Locate the cell with the specified text and output its (X, Y) center coordinate. 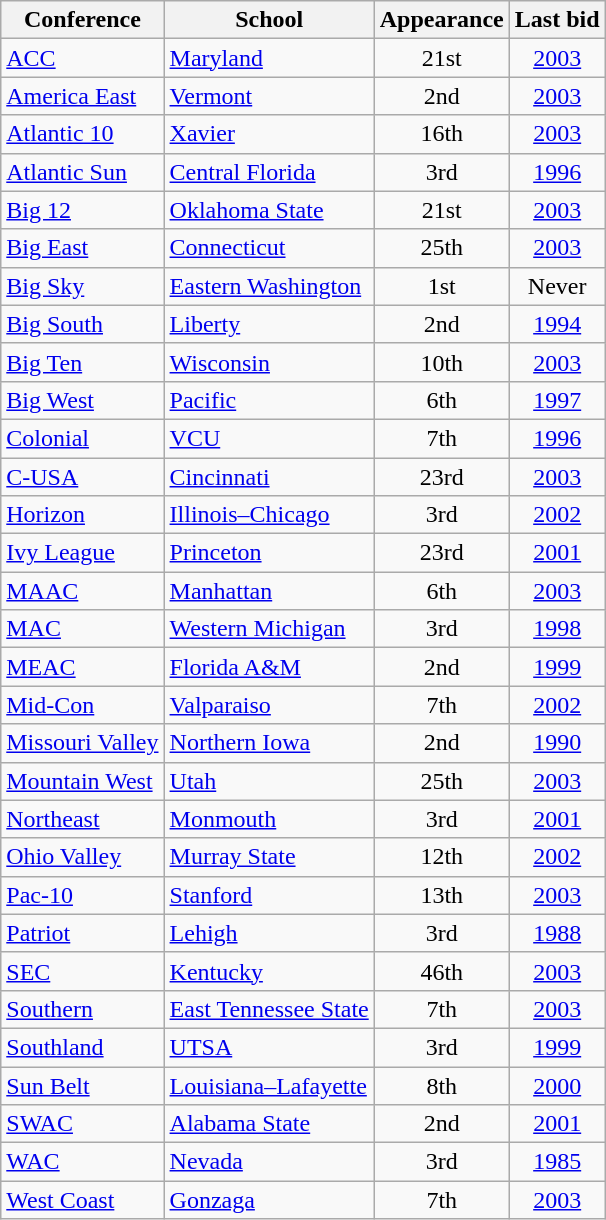
Nevada (269, 1162)
Missouri Valley (82, 743)
Wisconsin (269, 362)
West Coast (82, 1200)
MEAC (82, 667)
Conference (82, 20)
Mountain West (82, 781)
Southern (82, 1009)
8th (442, 1085)
Louisiana–Lafayette (269, 1085)
1st (442, 286)
MAC (82, 629)
Northern Iowa (269, 743)
13th (442, 895)
Eastern Washington (269, 286)
Northeast (82, 819)
Gonzaga (269, 1200)
10th (442, 362)
Big Ten (82, 362)
1994 (557, 324)
SEC (82, 971)
1985 (557, 1162)
Mid-Con (82, 705)
Southland (82, 1047)
Big East (82, 248)
Atlantic Sun (82, 172)
Ivy League (82, 553)
Cincinnati (269, 477)
Big South (82, 324)
East Tennessee State (269, 1009)
Horizon (82, 515)
Illinois–Chicago (269, 515)
12th (442, 857)
1990 (557, 743)
Last bid (557, 20)
1988 (557, 933)
1997 (557, 400)
Vermont (269, 96)
1998 (557, 629)
2000 (557, 1085)
School (269, 20)
MAAC (82, 591)
Kentucky (269, 971)
Lehigh (269, 933)
Appearance (442, 20)
Never (557, 286)
Connecticut (269, 248)
Western Michigan (269, 629)
Utah (269, 781)
Patriot (82, 933)
America East (82, 96)
UTSA (269, 1047)
Stanford (269, 895)
Ohio Valley (82, 857)
Pacific (269, 400)
ACC (82, 58)
16th (442, 134)
Oklahoma State (269, 210)
Murray State (269, 857)
Big Sky (82, 286)
Colonial (82, 438)
C-USA (82, 477)
SWAC (82, 1124)
46th (442, 971)
Monmouth (269, 819)
Big 12 (82, 210)
Big West (82, 400)
Princeton (269, 553)
Manhattan (269, 591)
Florida A&M (269, 667)
VCU (269, 438)
Pac-10 (82, 895)
Central Florida (269, 172)
WAC (82, 1162)
Alabama State (269, 1124)
Liberty (269, 324)
Sun Belt (82, 1085)
Xavier (269, 134)
Valparaiso (269, 705)
Maryland (269, 58)
Atlantic 10 (82, 134)
